Scan for the cell matching the given text and deliver its [x, y] coordinate at center. 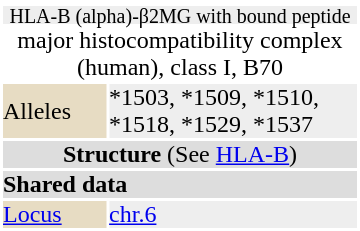
*1503, *1509, *1510, *1518, *1529, *1537 [233, 111]
Locus [54, 214]
Alleles [54, 111]
major histocompatibility complex (human), class I, B70 [180, 54]
Shared data [180, 184]
chr.6 [233, 214]
HLA-B (alpha)-β2MG with bound peptide [180, 15]
Structure (See HLA-B) [180, 154]
